Extract the (x, y) coordinate from the center of the cell holding the provided text.  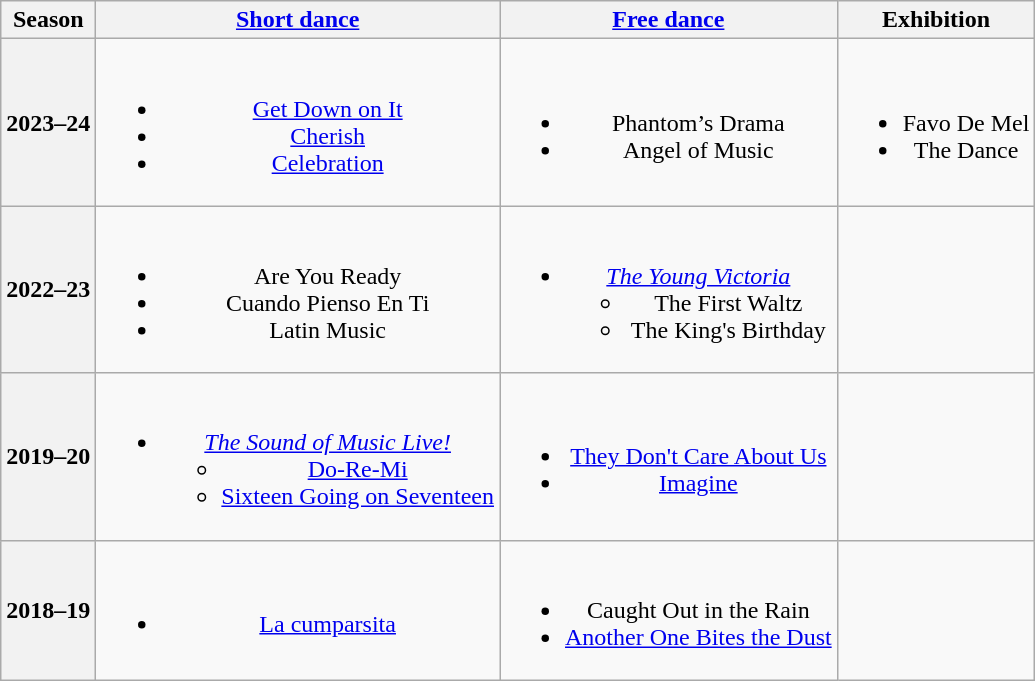
2018–19 (48, 610)
2023–24 (48, 122)
They Don't Care About Us Imagine (669, 456)
Phantom’s DramaAngel of Music (669, 122)
Get Down on ItCherishCelebration (298, 122)
Caught Out in the Rain Another One Bites the Dust (669, 610)
2019–20 (48, 456)
The Sound of Music Live!Do-Re-Mi Sixteen Going on Seventeen (298, 456)
2022–23 (48, 290)
Exhibition (936, 20)
La cumparsita (298, 610)
The Young VictoriaThe First WaltzThe King's Birthday (669, 290)
Free dance (669, 20)
Short dance (298, 20)
Favo De Mel The Dance (936, 122)
Are You Ready Cuando Pienso En Ti Latin Music (298, 290)
Season (48, 20)
